Scan for the cell matching the given text and deliver its [x, y] coordinate at center. 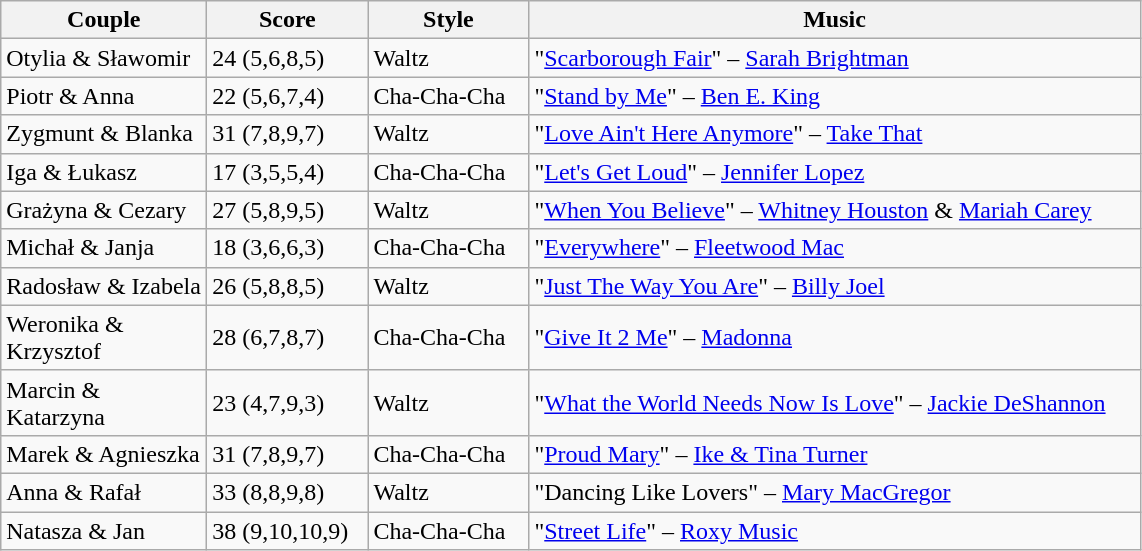
Zygmunt & Blanka [104, 134]
"Just The Way You Are" – Billy Joel [834, 286]
Music [834, 20]
Piotr & Anna [104, 96]
Score [288, 20]
"Let's Get Loud" – Jennifer Lopez [834, 172]
"Scarborough Fair" – Sarah Brightman [834, 58]
"Stand by Me" – Ben E. King [834, 96]
"Street Life" – Roxy Music [834, 531]
Radosław & Izabela [104, 286]
24 (5,6,8,5) [288, 58]
17 (3,5,5,4) [288, 172]
Iga & Łukasz [104, 172]
Style [448, 20]
33 (8,8,9,8) [288, 492]
22 (5,6,7,4) [288, 96]
Natasza & Jan [104, 531]
Couple [104, 20]
Grażyna & Cezary [104, 210]
Marcin & Katarzyna [104, 402]
"Everywhere" – Fleetwood Mac [834, 248]
Anna & Rafał [104, 492]
Otylia & Sławomir [104, 58]
38 (9,10,10,9) [288, 531]
28 (6,7,8,7) [288, 338]
Michał & Janja [104, 248]
"Give It 2 Me" – Madonna [834, 338]
"Dancing Like Lovers" – Mary MacGregor [834, 492]
Weronika & Krzysztof [104, 338]
27 (5,8,9,5) [288, 210]
18 (3,6,6,3) [288, 248]
"What the World Needs Now Is Love" – Jackie DeShannon [834, 402]
Marek & Agnieszka [104, 454]
26 (5,8,8,5) [288, 286]
"When You Believe" – Whitney Houston & Mariah Carey [834, 210]
23 (4,7,9,3) [288, 402]
"Love Ain't Here Anymore" – Take That [834, 134]
"Proud Mary" – Ike & Tina Turner [834, 454]
